Identify which cell holds the provided text, then report its [X, Y] central coordinate. 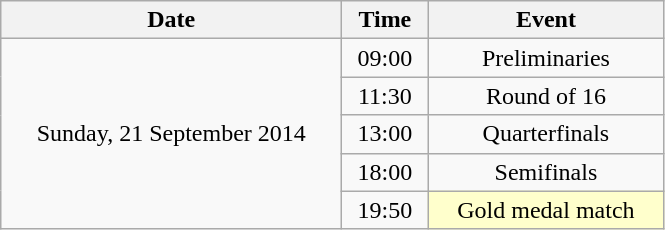
18:00 [385, 172]
Round of 16 [546, 96]
19:50 [385, 210]
Quarterfinals [546, 134]
09:00 [385, 58]
Time [385, 20]
Event [546, 20]
Date [172, 20]
Preliminaries [546, 58]
Sunday, 21 September 2014 [172, 134]
Gold medal match [546, 210]
13:00 [385, 134]
Semifinals [546, 172]
11:30 [385, 96]
